Extract the (X, Y) coordinate from the center of the cell holding the provided text.  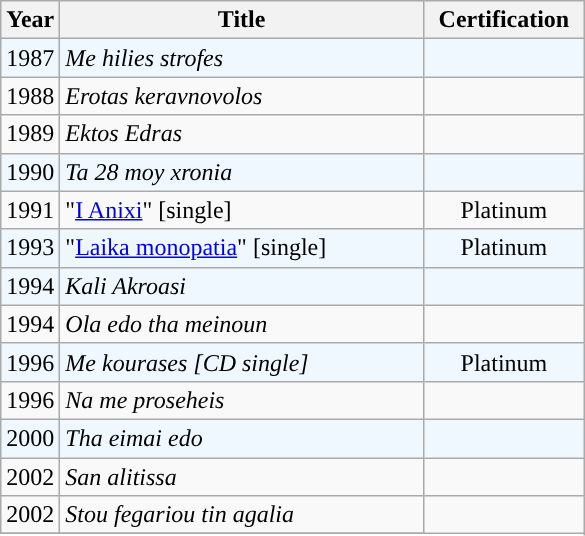
Ektos Edras (242, 134)
Ta 28 moy xronia (242, 172)
1990 (30, 172)
San alitissa (242, 477)
Tha eimai edo (242, 438)
2000 (30, 438)
1988 (30, 96)
Erotas keravnovolos (242, 96)
"I Anixi" [single] (242, 210)
Certification (504, 20)
Me kourases [CD single] (242, 362)
Na me proseheis (242, 400)
Kali Akroasi (242, 286)
Title (242, 20)
Stou fegariou tin agalia (242, 515)
Me hilies strofes (242, 58)
Ola edo tha meinoun (242, 324)
1993 (30, 248)
1991 (30, 210)
1989 (30, 134)
"Laika monopatia" [single] (242, 248)
Year (30, 20)
1987 (30, 58)
